Extract the (x, y) coordinate from the center of the cell holding the provided text.  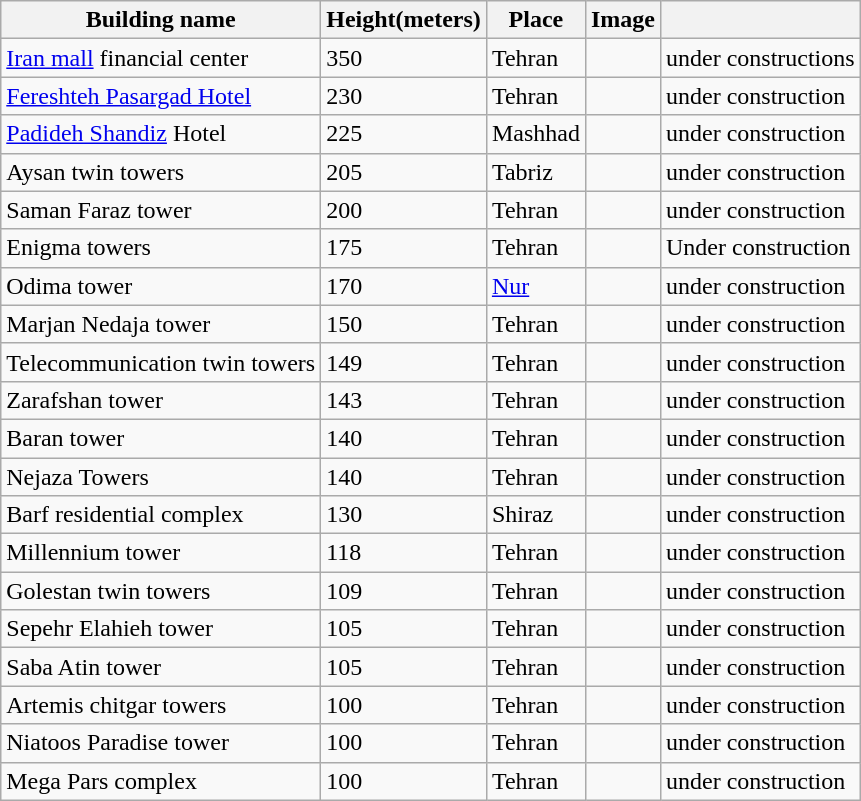
Building name (161, 20)
109 (404, 591)
Niatoos Paradise tower (161, 743)
Odima tower (161, 286)
Marjan Nedaja tower (161, 324)
Height(meters) (404, 20)
Baran tower (161, 438)
118 (404, 553)
170 (404, 286)
Saba Atin tower (161, 667)
Zarafshan tower (161, 400)
225 (404, 134)
230 (404, 96)
Telecommunication twin towers (161, 362)
Enigma towers (161, 248)
130 (404, 515)
Aysan twin towers (161, 172)
Place (536, 20)
200 (404, 210)
Image (622, 20)
Nejaza Towers (161, 477)
Mashhad (536, 134)
Nur (536, 286)
149 (404, 362)
Under construction (760, 248)
Barf residential complex (161, 515)
Artemis chitgar towers (161, 705)
143 (404, 400)
Iran mall financial center (161, 58)
Millennium tower (161, 553)
Padideh Shandiz Hotel (161, 134)
Shiraz (536, 515)
350 (404, 58)
under constructions (760, 58)
Tabriz (536, 172)
Sepehr Elahieh tower (161, 629)
205 (404, 172)
Mega Pars complex (161, 781)
150 (404, 324)
Golestan twin towers (161, 591)
175 (404, 248)
Saman Faraz tower (161, 210)
Fereshteh Pasargad Hotel (161, 96)
